Return the (x, y) coordinate for the center point of the cell that contains the specified text.  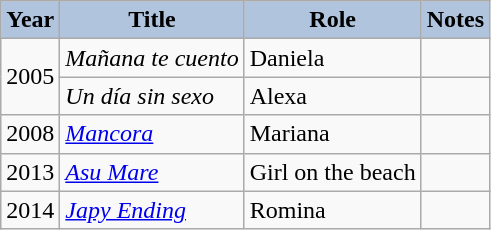
2014 (30, 210)
2008 (30, 134)
Un día sin sexo (152, 96)
Year (30, 20)
Japy Ending (152, 210)
Mariana (332, 134)
Mañana te cuento (152, 58)
Title (152, 20)
Notes (455, 20)
Asu Mare (152, 172)
Girl on the beach (332, 172)
Romina (332, 210)
Mancora (152, 134)
Daniela (332, 58)
Role (332, 20)
Alexa (332, 96)
2013 (30, 172)
2005 (30, 77)
